Return the (X, Y) coordinate for the center point of the cell that contains the specified text.  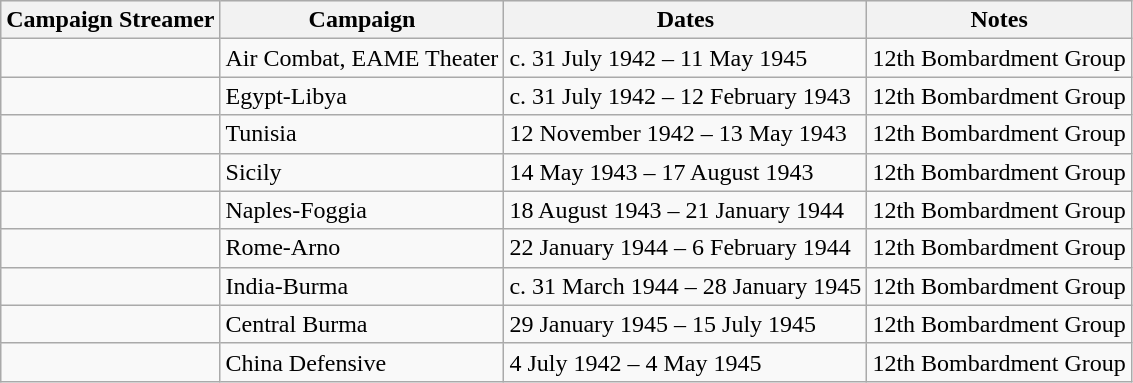
India-Burma (362, 286)
14 May 1943 – 17 August 1943 (686, 172)
Dates (686, 20)
Notes (999, 20)
c. 31 July 1942 – 12 February 1943 (686, 96)
c. 31 March 1944 – 28 January 1945 (686, 286)
Central Burma (362, 324)
Campaign Streamer (110, 20)
29 January 1945 – 15 July 1945 (686, 324)
China Defensive (362, 362)
Sicily (362, 172)
22 January 1944 – 6 February 1944 (686, 248)
Tunisia (362, 134)
12 November 1942 – 13 May 1943 (686, 134)
Naples-Foggia (362, 210)
18 August 1943 – 21 January 1944 (686, 210)
4 July 1942 – 4 May 1945 (686, 362)
Campaign (362, 20)
Rome-Arno (362, 248)
Egypt-Libya (362, 96)
Air Combat, EAME Theater (362, 58)
c. 31 July 1942 – 11 May 1945 (686, 58)
